Identify which cell holds the provided text, then report its [X, Y] central coordinate. 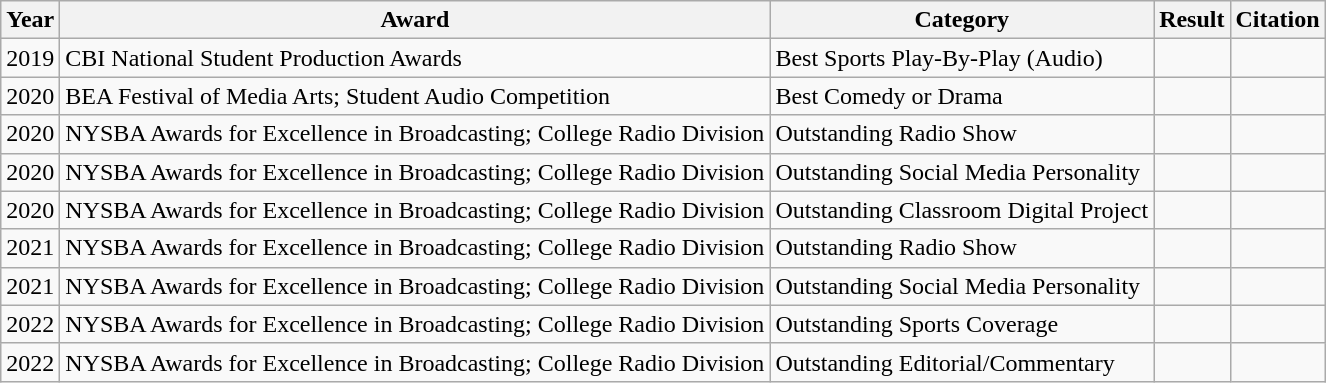
Best Comedy or Drama [962, 96]
2019 [30, 58]
Outstanding Editorial/Commentary [962, 362]
Award [415, 20]
BEA Festival of Media Arts; Student Audio Competition [415, 96]
Best Sports Play-By-Play (Audio) [962, 58]
Year [30, 20]
Outstanding Classroom Digital Project [962, 210]
Outstanding Sports Coverage [962, 324]
Result [1192, 20]
Category [962, 20]
CBI National Student Production Awards [415, 58]
Citation [1278, 20]
